Search for the cell housing the specified text and yield its (x, y) center coordinate. 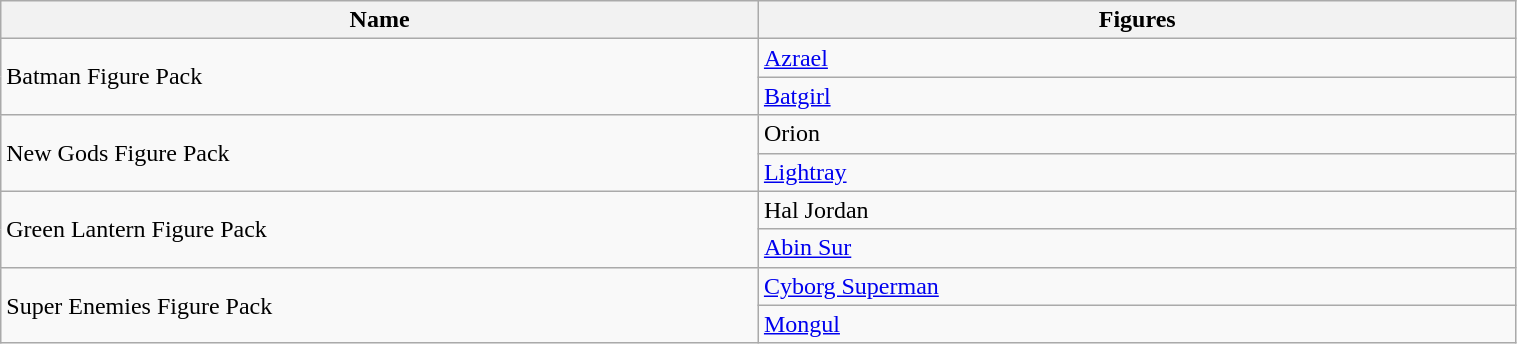
Lightray (1137, 172)
Azrael (1137, 58)
Orion (1137, 134)
Batman Figure Pack (380, 77)
Hal Jordan (1137, 210)
Name (380, 20)
Green Lantern Figure Pack (380, 229)
Figures (1137, 20)
Batgirl (1137, 96)
Cyborg Superman (1137, 286)
Mongul (1137, 324)
Abin Sur (1137, 248)
New Gods Figure Pack (380, 153)
Super Enemies Figure Pack (380, 305)
